Provide the [X, Y] coordinate of the cell's center where the given text is located.  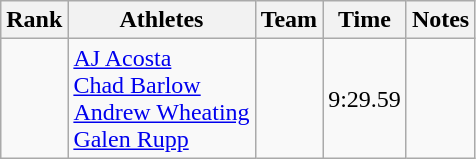
9:29.59 [365, 98]
Notes [440, 20]
Athletes [162, 20]
AJ AcostaChad BarlowAndrew WheatingGalen Rupp [162, 98]
Team [289, 20]
Time [365, 20]
Rank [34, 20]
